Extract the (x, y) coordinate from the center of the cell holding the provided text.  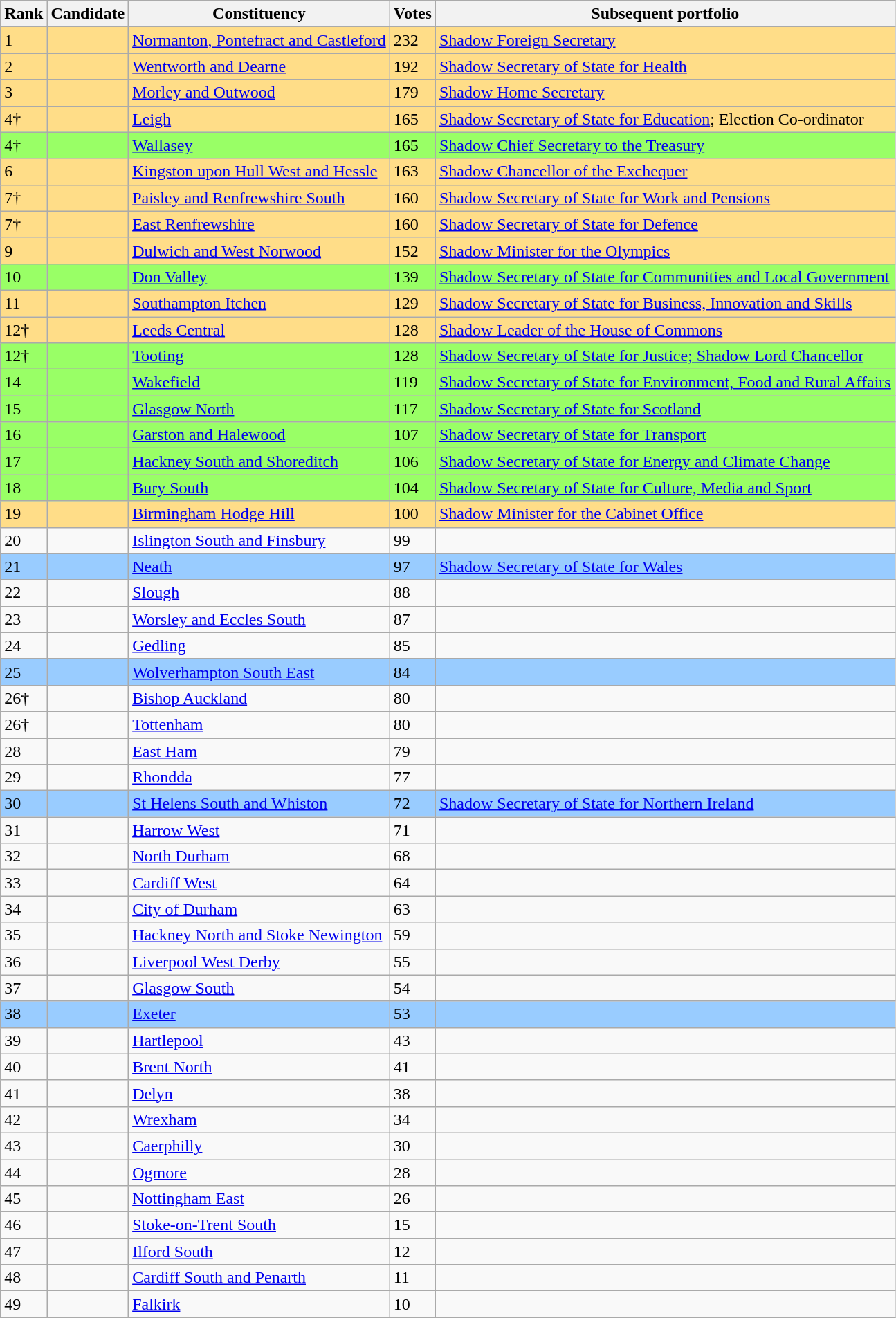
47 (24, 1252)
117 (412, 409)
Shadow Chancellor of the Exchequer (665, 172)
Wrexham (259, 1119)
Rank (24, 14)
87 (412, 619)
25 (24, 672)
Shadow Secretary of State for Justice; Shadow Lord Chancellor (665, 356)
16 (24, 435)
Southampton Itchen (259, 303)
Shadow Minister for the Olympics (665, 250)
77 (412, 778)
Ogmore (259, 1173)
12 (412, 1252)
Kingston upon Hull West and Hessle (259, 172)
Shadow Secretary of State for Northern Ireland (665, 804)
Morley and Outwood (259, 93)
49 (24, 1304)
232 (412, 40)
Tottenham (259, 724)
21 (24, 567)
Don Valley (259, 277)
Delyn (259, 1093)
Paisley and Renfrewshire South (259, 198)
9 (24, 250)
99 (412, 540)
Harrow West (259, 830)
79 (412, 751)
St Helens South and Whiston (259, 804)
Dulwich and West Norwood (259, 250)
14 (24, 383)
Wentworth and Dearne (259, 66)
Worsley and Eccles South (259, 619)
179 (412, 93)
100 (412, 514)
44 (24, 1173)
42 (24, 1119)
Shadow Secretary of State for Business, Innovation and Skills (665, 303)
Constituency (259, 14)
East Ham (259, 751)
Wakefield (259, 383)
22 (24, 593)
6 (24, 172)
63 (412, 909)
Birmingham Hodge Hill (259, 514)
17 (24, 461)
33 (24, 883)
Shadow Secretary of State for Scotland (665, 409)
139 (412, 277)
Shadow Secretary of State for Wales (665, 567)
31 (24, 830)
Gedling (259, 646)
Shadow Home Secretary (665, 93)
106 (412, 461)
North Durham (259, 857)
119 (412, 383)
Wolverhampton South East (259, 672)
46 (24, 1225)
39 (24, 1041)
32 (24, 857)
Candidate (88, 14)
72 (412, 804)
1 (24, 40)
Shadow Minister for the Cabinet Office (665, 514)
Glasgow South (259, 988)
Ilford South (259, 1252)
Cardiff South and Penarth (259, 1278)
68 (412, 857)
48 (24, 1278)
2 (24, 66)
107 (412, 435)
19 (24, 514)
88 (412, 593)
55 (412, 962)
192 (412, 66)
59 (412, 935)
18 (24, 488)
Stoke-on-Trent South (259, 1225)
152 (412, 250)
Falkirk (259, 1304)
City of Durham (259, 909)
64 (412, 883)
54 (412, 988)
Shadow Secretary of State for Communities and Local Government (665, 277)
Brent North (259, 1067)
37 (24, 988)
Shadow Leader of the House of Commons (665, 330)
Shadow Chief Secretary to the Treasury (665, 145)
Shadow Secretary of State for Health (665, 66)
36 (24, 962)
Slough (259, 593)
Wallasey (259, 145)
163 (412, 172)
104 (412, 488)
Tooting (259, 356)
3 (24, 93)
Neath (259, 567)
Islington South and Finsbury (259, 540)
Hackney South and Shoreditch (259, 461)
Votes (412, 14)
71 (412, 830)
Normanton, Pontefract and Castleford (259, 40)
Hartlepool (259, 1041)
Cardiff West (259, 883)
53 (412, 1014)
Bury South (259, 488)
Bishop Auckland (259, 698)
Rhondda (259, 778)
Exeter (259, 1014)
84 (412, 672)
45 (24, 1199)
26 (412, 1199)
Shadow Secretary of State for Work and Pensions (665, 198)
Shadow Foreign Secretary (665, 40)
35 (24, 935)
29 (24, 778)
Liverpool West Derby (259, 962)
East Renfrewshire (259, 224)
Shadow Secretary of State for Environment, Food and Rural Affairs (665, 383)
Subsequent portfolio (665, 14)
20 (24, 540)
129 (412, 303)
Leigh (259, 119)
Shadow Secretary of State for Defence (665, 224)
Caerphilly (259, 1146)
Glasgow North (259, 409)
24 (24, 646)
23 (24, 619)
Shadow Secretary of State for Energy and Climate Change (665, 461)
85 (412, 646)
Nottingham East (259, 1199)
40 (24, 1067)
Shadow Secretary of State for Education; Election Co-ordinator (665, 119)
97 (412, 567)
Shadow Secretary of State for Transport (665, 435)
Hackney North and Stoke Newington (259, 935)
Garston and Halewood (259, 435)
Shadow Secretary of State for Culture, Media and Sport (665, 488)
Leeds Central (259, 330)
